Search for the cell housing the specified text and yield its [X, Y] center coordinate. 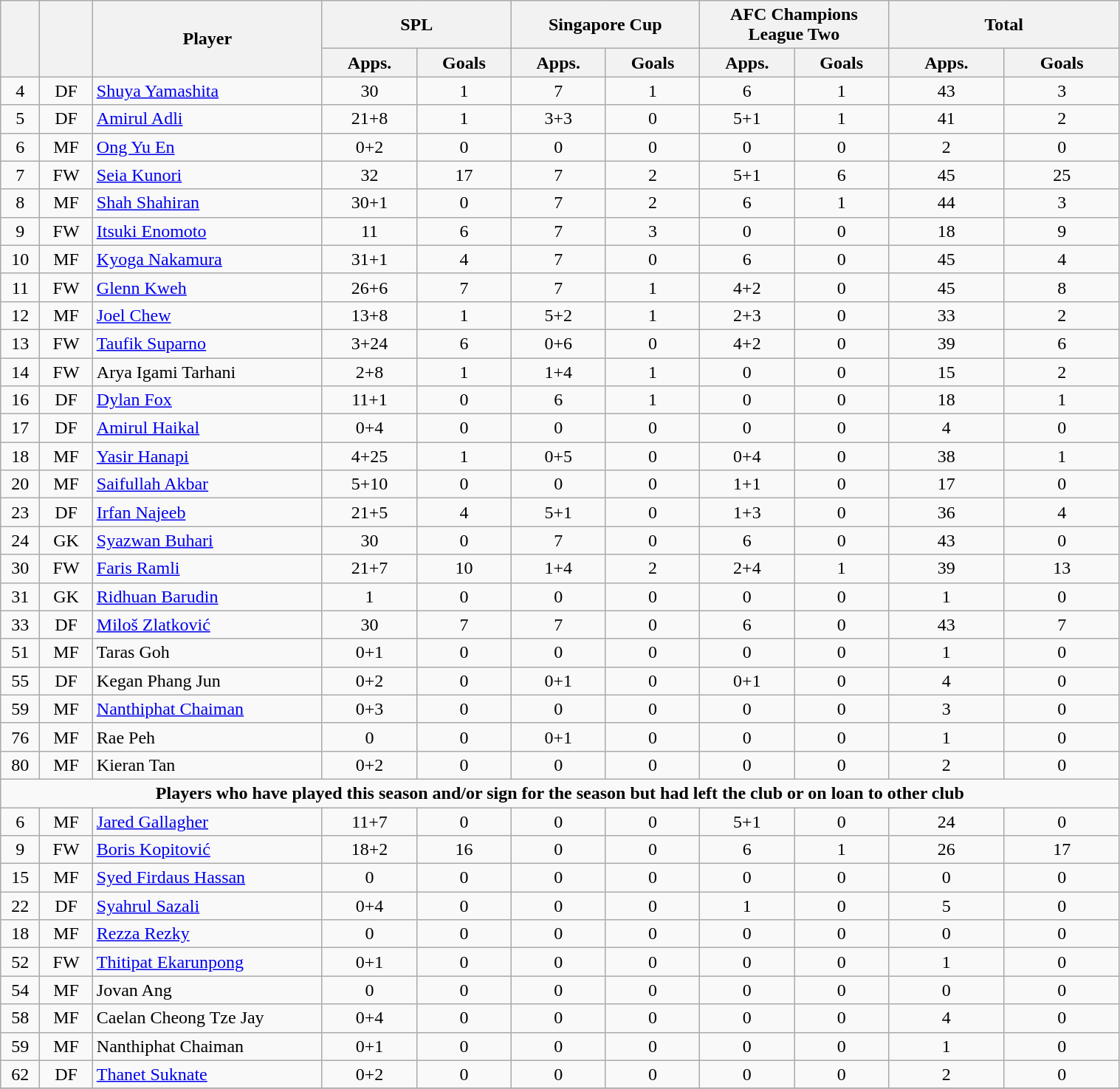
31+1 [369, 259]
12 [21, 315]
Yasir Hanapi [207, 456]
44 [946, 203]
Rezza Rezky [207, 934]
Dylan Fox [207, 400]
Seia Kunori [207, 175]
Boris Kopitović [207, 850]
Players who have played this season and/or sign for the season but had left the club or on loan to other club [560, 793]
21+7 [369, 568]
Arya Igami Tarhani [207, 371]
Thanet Suknate [207, 1074]
1+1 [747, 484]
Saifullah Akbar [207, 484]
5+2 [558, 315]
11+7 [369, 822]
Miloš Zlatković [207, 625]
5+10 [369, 484]
52 [21, 962]
32 [369, 175]
58 [21, 1018]
62 [21, 1074]
55 [21, 681]
0+6 [558, 343]
2+4 [747, 568]
Taufik Suparno [207, 343]
Kyoga Nakamura [207, 259]
Ridhuan Barudin [207, 597]
Jovan Ang [207, 990]
13+8 [369, 315]
Jared Gallagher [207, 822]
30+1 [369, 203]
54 [21, 990]
Kieran Tan [207, 765]
Player [207, 38]
25 [1062, 175]
18+2 [369, 850]
51 [21, 653]
Shuya Yamashita [207, 91]
Joel Chew [207, 315]
2+3 [747, 315]
3+3 [558, 119]
26+6 [369, 287]
Syed Firdaus Hassan [207, 878]
20 [21, 484]
4+25 [369, 456]
14 [21, 371]
26 [946, 850]
Irfan Najeeb [207, 512]
23 [21, 512]
3+24 [369, 343]
Syahrul Sazali [207, 906]
31 [21, 597]
Glenn Kweh [207, 287]
AFC Champions League Two [794, 25]
Amirul Haikal [207, 428]
2+8 [369, 371]
Caelan Cheong Tze Jay [207, 1018]
Faris Ramli [207, 568]
36 [946, 512]
Shah Shahiran [207, 203]
Thitipat Ekarunpong [207, 962]
41 [946, 119]
0+5 [558, 456]
21+5 [369, 512]
Amirul Adli [207, 119]
Itsuki Enomoto [207, 231]
1+3 [747, 512]
Taras Goh [207, 653]
Kegan Phang Jun [207, 681]
SPL [416, 25]
11+1 [369, 400]
Syazwan Buhari [207, 540]
80 [21, 765]
21+8 [369, 119]
Ong Yu En [207, 147]
Total [1004, 25]
76 [21, 737]
Rae Peh [207, 737]
22 [21, 906]
38 [946, 456]
Singapore Cup [605, 25]
0+3 [369, 709]
